Identify which cell holds the provided text, then report its (x, y) central coordinate. 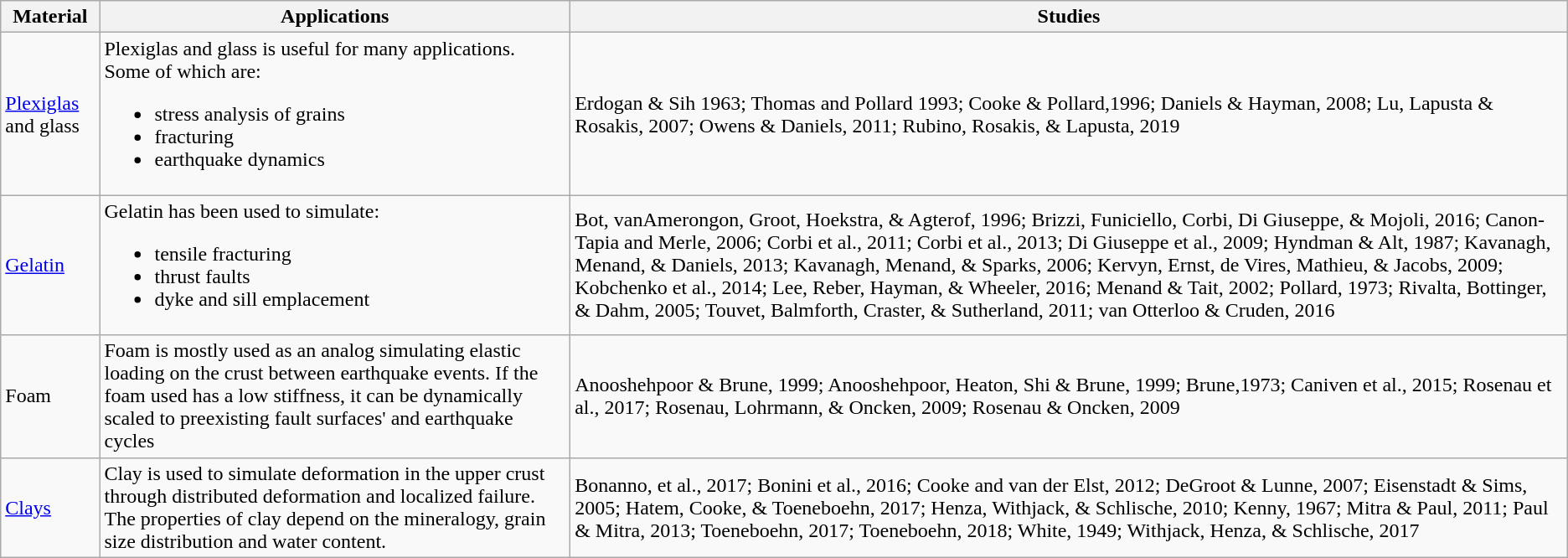
Studies (1069, 17)
Plexiglas and glass (50, 114)
Foam (50, 396)
Material (50, 17)
Clays (50, 508)
Applications (335, 17)
Gelatin (50, 265)
Plexiglas and glass is useful for many applications. Some of which are:stress analysis of grainsfracturingearthquake dynamics (335, 114)
Gelatin has been used to simulate:tensile fracturingthrust faultsdyke and sill emplacement (335, 265)
